Output the [x, y] coordinate of the center of the cell containing the given text.  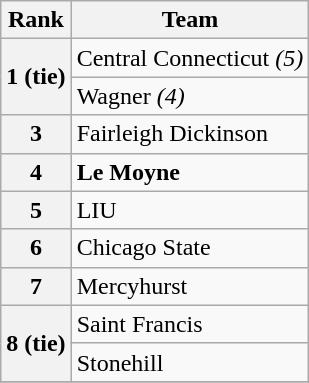
Le Moyne [190, 172]
Fairleigh Dickinson [190, 134]
Saint Francis [190, 324]
LIU [190, 210]
5 [36, 210]
Stonehill [190, 362]
3 [36, 134]
Team [190, 20]
6 [36, 248]
7 [36, 286]
Mercyhurst [190, 286]
Chicago State [190, 248]
4 [36, 172]
Central Connecticut (5) [190, 58]
8 (tie) [36, 343]
Rank [36, 20]
1 (tie) [36, 77]
Wagner (4) [190, 96]
